Identify which cell holds the provided text, then report its (X, Y) central coordinate. 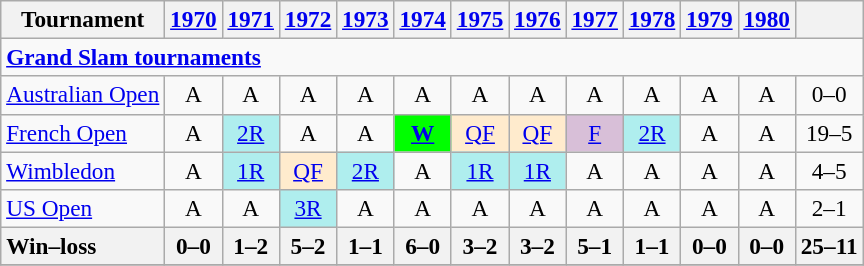
1978 (652, 19)
1979 (710, 19)
19–5 (829, 133)
6–0 (422, 246)
3R (308, 208)
1977 (594, 19)
Win–loss (83, 246)
5–2 (308, 246)
Tournament (83, 19)
Australian Open (83, 95)
1–2 (250, 246)
2–1 (829, 208)
W (422, 133)
US Open (83, 208)
5–1 (594, 246)
F (594, 133)
1976 (538, 19)
4–5 (829, 170)
Grand Slam tournaments (432, 57)
25–11 (829, 246)
1971 (250, 19)
1975 (480, 19)
Wimbledon (83, 170)
1974 (422, 19)
1970 (194, 19)
1980 (766, 19)
1973 (366, 19)
1972 (308, 19)
French Open (83, 133)
